Locate the cell with the specified text and output its (x, y) center coordinate. 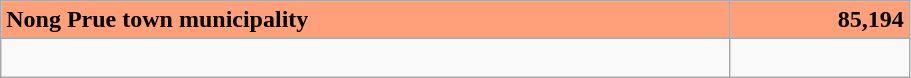
85,194 (820, 20)
Nong Prue town municipality (366, 20)
